Detect which cell encompasses the target text, then output its (x, y) center coordinate. 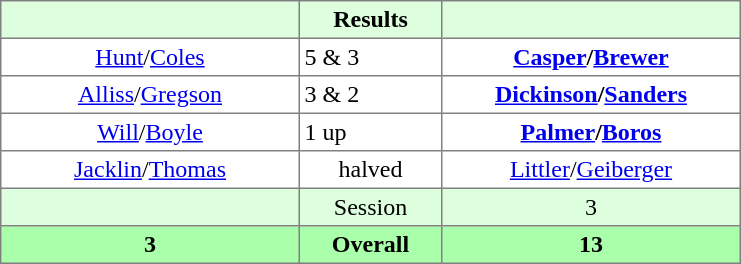
1 up (370, 132)
Overall (370, 245)
Hunt/Coles (150, 57)
Alliss/Gregson (150, 95)
Casper/Brewer (591, 57)
Jacklin/Thomas (150, 170)
Palmer/Boros (591, 132)
13 (591, 245)
Littler/Geiberger (591, 170)
3 & 2 (370, 95)
Will/Boyle (150, 132)
Dickinson/Sanders (591, 95)
halved (370, 170)
5 & 3 (370, 57)
Results (370, 20)
Session (370, 207)
